Search for the cell housing the specified text and yield its [X, Y] center coordinate. 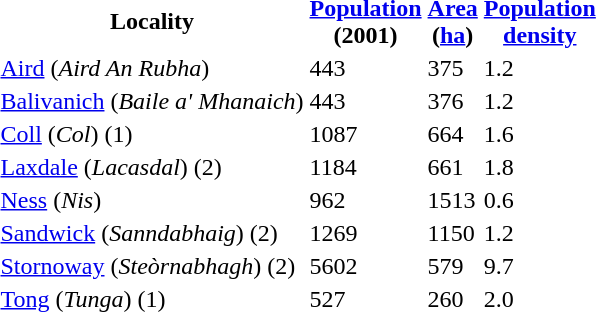
1184 [366, 167]
661 [452, 167]
375 [452, 68]
962 [366, 200]
1269 [366, 233]
376 [452, 101]
664 [452, 134]
1150 [452, 233]
1513 [452, 200]
579 [452, 266]
1087 [366, 134]
5602 [366, 266]
